Identify which cell holds the provided text, then report its [x, y] central coordinate. 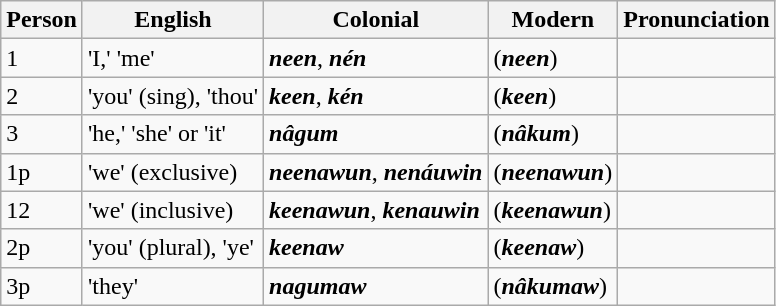
'I,' 'me' [172, 58]
neenawun, nenáuwin [376, 172]
keenaw [376, 248]
(keenawun) [553, 210]
nagumaw [376, 286]
'they' [172, 286]
12 [42, 210]
'you' (sing), 'thou' [172, 96]
1 [42, 58]
'you' (plural), 'ye' [172, 248]
'we' (exclusive) [172, 172]
(neen) [553, 58]
Colonial [376, 20]
1p [42, 172]
2 [42, 96]
'we' (inclusive) [172, 210]
'he,' 'she' or 'it' [172, 134]
nâgum [376, 134]
English [172, 20]
(keenaw) [553, 248]
(nâkumaw) [553, 286]
(nâkum) [553, 134]
Person [42, 20]
2p [42, 248]
3p [42, 286]
Modern [553, 20]
keenawun, kenauwin [376, 210]
3 [42, 134]
Pronunciation [696, 20]
keen, kén [376, 96]
(keen) [553, 96]
(neenawun) [553, 172]
neen, nén [376, 58]
